Determine the [x, y] coordinate at the center of the cell enclosing the given text.  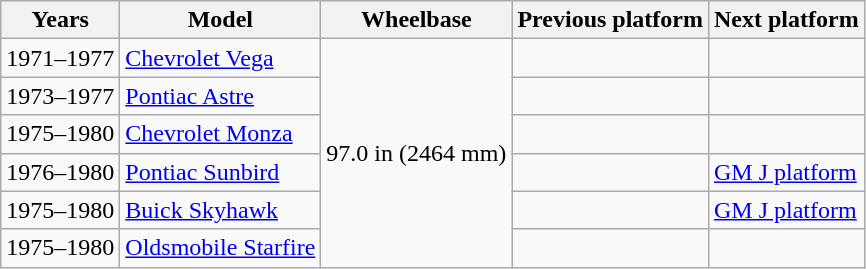
Pontiac Astre [220, 96]
Years [60, 20]
Model [220, 20]
1971–1977 [60, 58]
Wheelbase [416, 20]
Oldsmobile Starfire [220, 248]
97.0 in (2464 mm) [416, 153]
1976–1980 [60, 172]
1973–1977 [60, 96]
Next platform [786, 20]
Pontiac Sunbird [220, 172]
Previous platform [610, 20]
Chevrolet Monza [220, 134]
Buick Skyhawk [220, 210]
Chevrolet Vega [220, 58]
